Search for the cell housing the specified text and yield its [x, y] center coordinate. 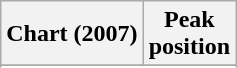
Chart (2007) [72, 34]
Peakposition [189, 34]
